Return the [X, Y] coordinate for the center point of the cell that contains the specified text.  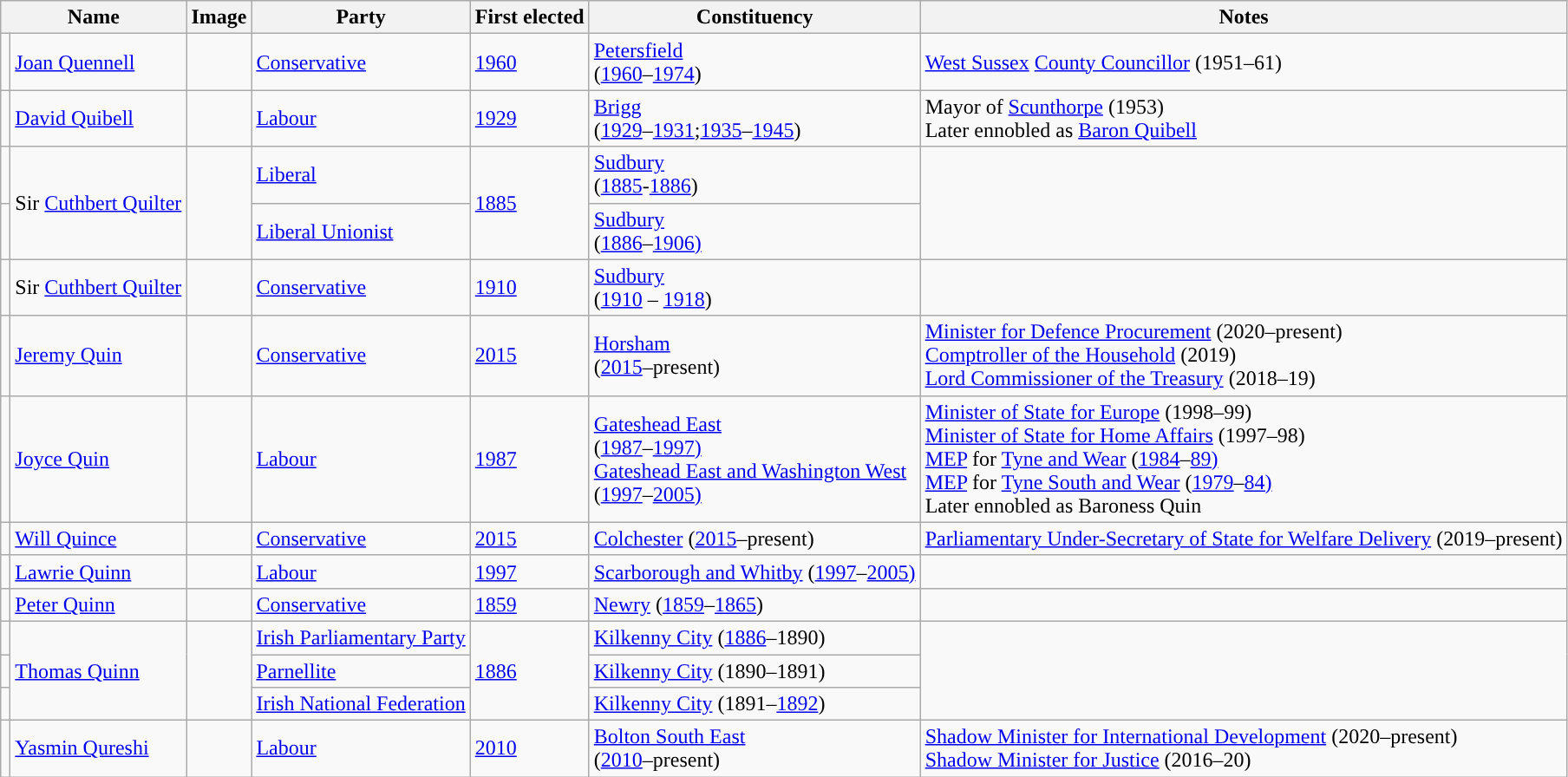
Will Quince [99, 539]
Minister for Defence Procurement (2020–present)Comptroller of the Household (2019)Lord Commissioner of the Treasury (2018–19) [1244, 356]
Petersfield(1960–1974) [755, 62]
Liberal [361, 175]
1886 [529, 670]
Bolton South East(2010–present) [755, 749]
Newry (1859–1865) [755, 604]
Shadow Minister for International Development (2020–present)Shadow Minister for Justice (2016–20) [1244, 749]
1859 [529, 604]
Image [219, 17]
Parliamentary Under-Secretary of State for Welfare Delivery (2019–present) [1244, 539]
1997 [529, 571]
Jeremy Quin [99, 356]
Parnellite [361, 670]
Lawrie Quinn [99, 571]
Mayor of Scunthorpe (1953)Later ennobled as Baron Quibell [1244, 118]
Gateshead East(1987–1997)Gateshead East and Washington West(1997–2005) [755, 459]
1910 [529, 288]
Sudbury(1885-1886) [755, 175]
Irish Parliamentary Party [361, 637]
Scarborough and Whitby (1997–2005) [755, 571]
Liberal Unionist [361, 231]
Kilkenny City (1891–1892) [755, 704]
1885 [529, 203]
Yasmin Qureshi [99, 749]
First elected [529, 17]
Thomas Quinn [99, 670]
Sudbury(1886–1906) [755, 231]
Kilkenny City (1890–1891) [755, 670]
Notes [1244, 17]
2010 [529, 749]
Brigg(1929–1931;1935–1945) [755, 118]
Kilkenny City (1886–1890) [755, 637]
1929 [529, 118]
David Quibell [99, 118]
Joyce Quin [99, 459]
Name [94, 17]
1987 [529, 459]
Joan Quennell [99, 62]
1960 [529, 62]
Party [361, 17]
Sudbury(1910 – 1918) [755, 288]
Irish National Federation [361, 704]
West Sussex County Councillor (1951–61) [1244, 62]
Peter Quinn [99, 604]
Constituency [755, 17]
Colchester (2015–present) [755, 539]
Horsham(2015–present) [755, 356]
